Search for the cell housing the specified text and yield its [X, Y] center coordinate. 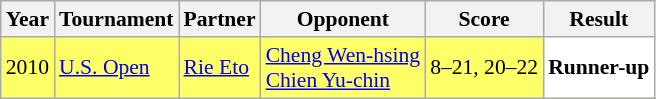
2010 [28, 68]
Result [598, 19]
Cheng Wen-hsing Chien Yu-chin [343, 68]
Partner [220, 19]
8–21, 20–22 [484, 68]
Tournament [116, 19]
Opponent [343, 19]
Score [484, 19]
Runner-up [598, 68]
Rie Eto [220, 68]
Year [28, 19]
U.S. Open [116, 68]
